Detect which cell encompasses the target text, then output its [x, y] center coordinate. 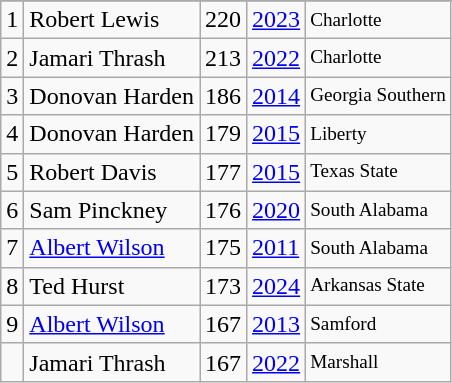
2023 [276, 20]
7 [12, 248]
Robert Davis [112, 172]
Ted Hurst [112, 286]
186 [224, 96]
2 [12, 58]
Sam Pinckney [112, 210]
9 [12, 324]
4 [12, 134]
8 [12, 286]
213 [224, 58]
175 [224, 248]
Marshall [378, 362]
Arkansas State [378, 286]
Georgia Southern [378, 96]
2011 [276, 248]
2014 [276, 96]
6 [12, 210]
2020 [276, 210]
220 [224, 20]
Robert Lewis [112, 20]
179 [224, 134]
Liberty [378, 134]
Texas State [378, 172]
Samford [378, 324]
5 [12, 172]
1 [12, 20]
173 [224, 286]
3 [12, 96]
177 [224, 172]
2024 [276, 286]
176 [224, 210]
2013 [276, 324]
